Extract the [X, Y] coordinate from the center of the cell holding the provided text.  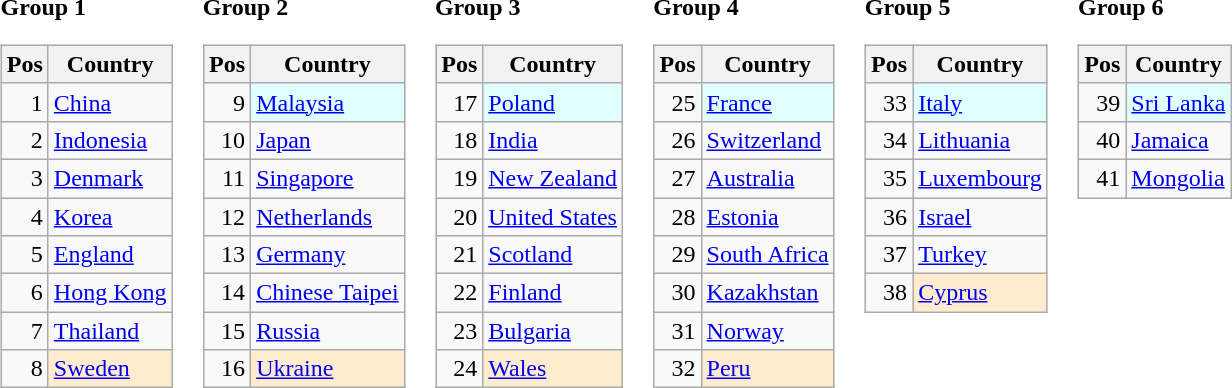
Italy [980, 102]
Chinese Taipei [328, 293]
Malaysia [328, 102]
France [768, 102]
Singapore [328, 178]
40 [1102, 140]
28 [678, 217]
Wales [553, 369]
6 [24, 293]
Australia [768, 178]
24 [460, 369]
Luxembourg [980, 178]
Germany [328, 255]
17 [460, 102]
22 [460, 293]
5 [24, 255]
England [110, 255]
14 [228, 293]
Scotland [553, 255]
25 [678, 102]
7 [24, 331]
Thailand [110, 331]
Indonesia [110, 140]
9 [228, 102]
4 [24, 217]
37 [890, 255]
21 [460, 255]
10 [228, 140]
12 [228, 217]
11 [228, 178]
Norway [768, 331]
Kazakhstan [768, 293]
China [110, 102]
Russia [328, 331]
Sweden [110, 369]
8 [24, 369]
16 [228, 369]
India [553, 140]
Japan [328, 140]
Korea [110, 217]
31 [678, 331]
30 [678, 293]
Poland [553, 102]
15 [228, 331]
Hong Kong [110, 293]
27 [678, 178]
United States [553, 217]
Israel [980, 217]
Mongolia [1178, 178]
Bulgaria [553, 331]
41 [1102, 178]
Sri Lanka [1178, 102]
Jamaica [1178, 140]
18 [460, 140]
Estonia [768, 217]
Netherlands [328, 217]
33 [890, 102]
1 [24, 102]
Lithuania [980, 140]
36 [890, 217]
23 [460, 331]
34 [890, 140]
Peru [768, 369]
38 [890, 293]
Ukraine [328, 369]
Switzerland [768, 140]
39 [1102, 102]
35 [890, 178]
26 [678, 140]
32 [678, 369]
29 [678, 255]
Finland [553, 293]
Turkey [980, 255]
13 [228, 255]
19 [460, 178]
South Africa [768, 255]
Cyprus [980, 293]
3 [24, 178]
2 [24, 140]
Denmark [110, 178]
20 [460, 217]
New Zealand [553, 178]
